Pinpoint the cell where the given text exists, returning its [x, y] midpoint coordinate. 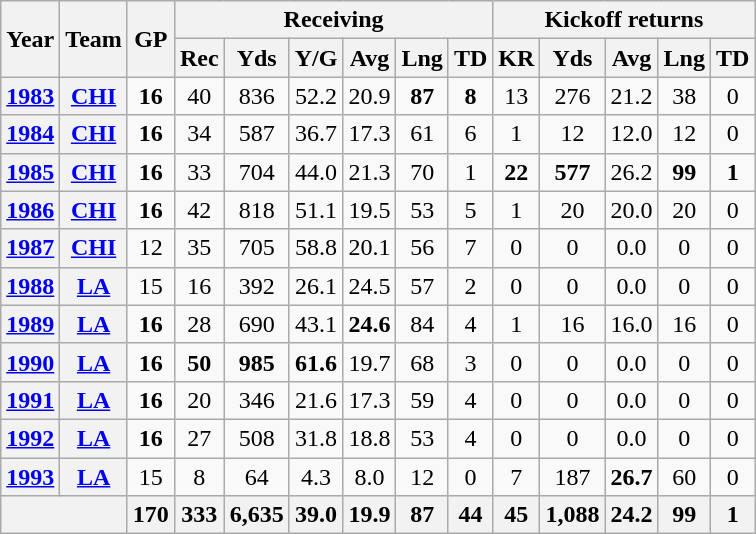
42 [199, 210]
24.6 [370, 324]
26.2 [632, 172]
28 [199, 324]
35 [199, 248]
20.1 [370, 248]
52.2 [316, 96]
1987 [30, 248]
61 [422, 134]
68 [422, 362]
704 [256, 172]
Year [30, 39]
170 [150, 515]
60 [684, 477]
45 [516, 515]
1983 [30, 96]
577 [572, 172]
187 [572, 477]
276 [572, 96]
84 [422, 324]
59 [422, 400]
1984 [30, 134]
51.1 [316, 210]
705 [256, 248]
Receiving [333, 20]
43.1 [316, 324]
985 [256, 362]
19.7 [370, 362]
508 [256, 438]
64 [256, 477]
26.7 [632, 477]
GP [150, 39]
8.0 [370, 477]
40 [199, 96]
1991 [30, 400]
13 [516, 96]
20.9 [370, 96]
KR [516, 58]
Team [94, 39]
1990 [30, 362]
22 [516, 172]
6,635 [256, 515]
Y/G [316, 58]
36.7 [316, 134]
16.0 [632, 324]
70 [422, 172]
Kickoff returns [624, 20]
56 [422, 248]
1993 [30, 477]
44.0 [316, 172]
1989 [30, 324]
333 [199, 515]
1985 [30, 172]
4.3 [316, 477]
392 [256, 286]
58.8 [316, 248]
20.0 [632, 210]
836 [256, 96]
Rec [199, 58]
61.6 [316, 362]
5 [470, 210]
21.3 [370, 172]
19.5 [370, 210]
1992 [30, 438]
587 [256, 134]
57 [422, 286]
34 [199, 134]
31.8 [316, 438]
1,088 [572, 515]
12.0 [632, 134]
19.9 [370, 515]
38 [684, 96]
3 [470, 362]
24.5 [370, 286]
50 [199, 362]
24.2 [632, 515]
346 [256, 400]
818 [256, 210]
44 [470, 515]
1986 [30, 210]
39.0 [316, 515]
21.2 [632, 96]
26.1 [316, 286]
2 [470, 286]
1988 [30, 286]
18.8 [370, 438]
27 [199, 438]
33 [199, 172]
6 [470, 134]
21.6 [316, 400]
690 [256, 324]
